Pinpoint the cell where the given text exists, returning its [X, Y] midpoint coordinate. 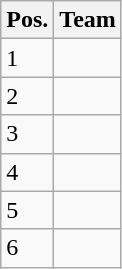
Pos. [28, 20]
6 [28, 248]
Team [88, 20]
2 [28, 96]
5 [28, 210]
4 [28, 172]
3 [28, 134]
1 [28, 58]
